Pinpoint the cell where the given text exists, returning its (X, Y) midpoint coordinate. 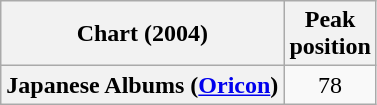
Chart (2004) (142, 34)
Japanese Albums (Oricon) (142, 85)
78 (330, 85)
Peakposition (330, 34)
